Find where the given text appears and provide that cell's center as (x, y) coordinate. 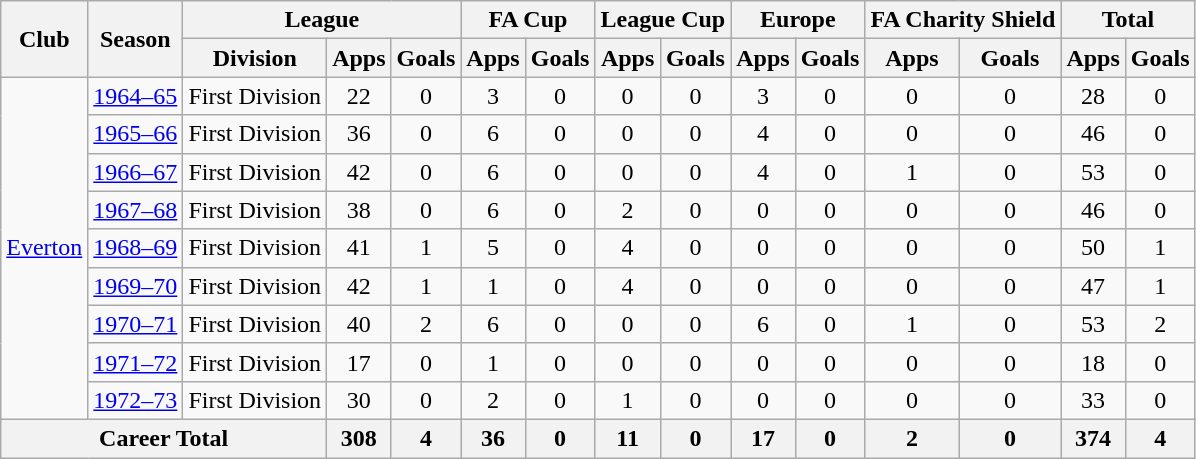
Everton (44, 248)
Europe (798, 20)
Season (136, 39)
1968–69 (136, 248)
22 (359, 96)
Club (44, 39)
11 (628, 438)
Division (255, 58)
Total (1128, 20)
FA Cup (528, 20)
1970–71 (136, 324)
308 (359, 438)
League (322, 20)
18 (1093, 362)
50 (1093, 248)
374 (1093, 438)
FA Charity Shield (963, 20)
Career Total (164, 438)
League Cup (663, 20)
30 (359, 400)
5 (493, 248)
1966–67 (136, 172)
1971–72 (136, 362)
38 (359, 210)
1969–70 (136, 286)
41 (359, 248)
40 (359, 324)
47 (1093, 286)
1965–66 (136, 134)
1967–68 (136, 210)
33 (1093, 400)
28 (1093, 96)
1964–65 (136, 96)
1972–73 (136, 400)
